Locate the cell with the specified text and output its (X, Y) center coordinate. 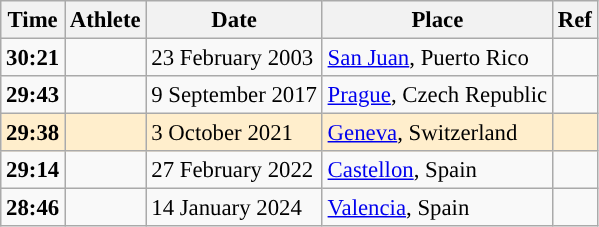
14 January 2024 (234, 208)
Place (437, 20)
29:38 (33, 133)
Ref (574, 20)
30:21 (33, 58)
Geneva, Switzerland (437, 133)
Prague, Czech Republic (437, 95)
28:46 (33, 208)
Date (234, 20)
29:14 (33, 170)
Castellon, Spain (437, 170)
Time (33, 20)
San Juan, Puerto Rico (437, 58)
29:43 (33, 95)
9 September 2017 (234, 95)
27 February 2022 (234, 170)
Athlete (104, 20)
Valencia, Spain (437, 208)
3 October 2021 (234, 133)
23 February 2003 (234, 58)
